Return (X, Y) of the center of cell containing provided text 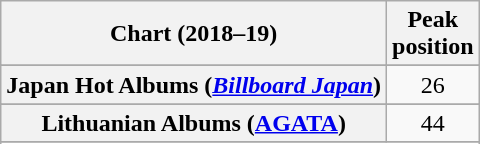
Lithuanian Albums (AGATA) (194, 123)
44 (433, 123)
Peakposition (433, 34)
Chart (2018–19) (194, 34)
Japan Hot Albums (Billboard Japan) (194, 85)
26 (433, 85)
